Scan for the cell matching the given text and deliver its (X, Y) coordinate at center. 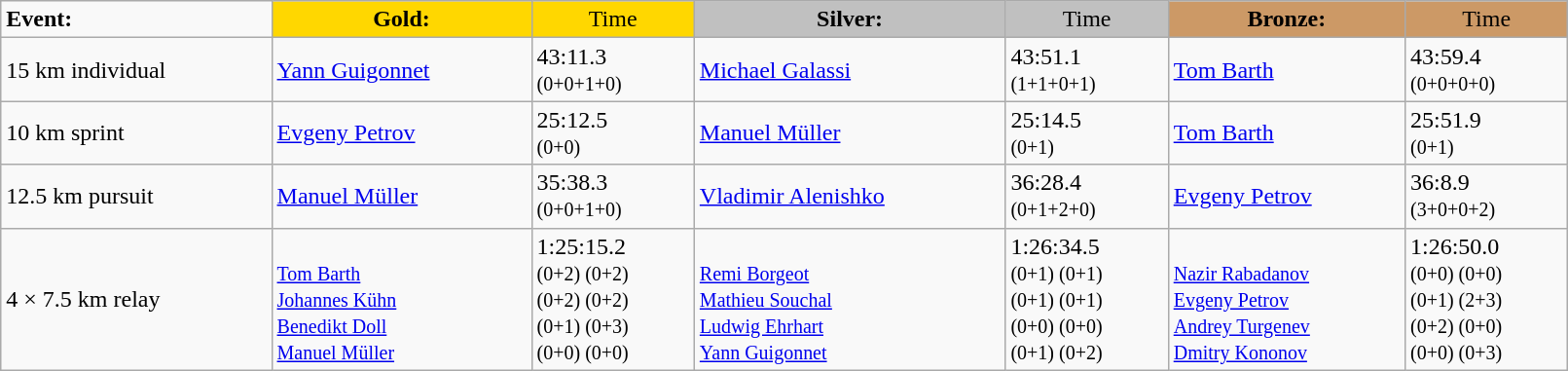
Gold: (401, 19)
43:59.4(0+0+0+0) (1485, 70)
43:51.1(1+1+0+1) (1086, 70)
Silver: (850, 19)
25:51.9(0+1) (1485, 132)
Vladimir Alenishko (850, 197)
4 × 7.5 km relay (136, 299)
43:11.3(0+0+1+0) (613, 70)
Nazir RabadanovEvgeny PetrovAndrey TurgenevDmitry Kononov (1287, 299)
Event: (136, 19)
25:12.5(0+0) (613, 132)
35:38.3(0+0+1+0) (613, 197)
Michael Galassi (850, 70)
36:28.4(0+1+2+0) (1086, 197)
Remi BorgeotMathieu SouchalLudwig EhrhartYann Guigonnet (850, 299)
15 km individual (136, 70)
1:25:15.2(0+2) (0+2)(0+2) (0+2)(0+1) (0+3)(0+0) (0+0) (613, 299)
1:26:50.0(0+0) (0+0)(0+1) (2+3)(0+2) (0+0)(0+0) (0+3) (1485, 299)
Bronze: (1287, 19)
Yann Guigonnet (401, 70)
10 km sprint (136, 132)
36:8.9(3+0+0+2) (1485, 197)
12.5 km pursuit (136, 197)
25:14.5(0+1) (1086, 132)
Tom BarthJohannes KühnBenedikt DollManuel Müller (401, 299)
1:26:34.5 (0+1) (0+1)(0+1) (0+1) (0+0) (0+0)(0+1) (0+2) (1086, 299)
